Output the (x, y) coordinate of the center of the cell containing the given text.  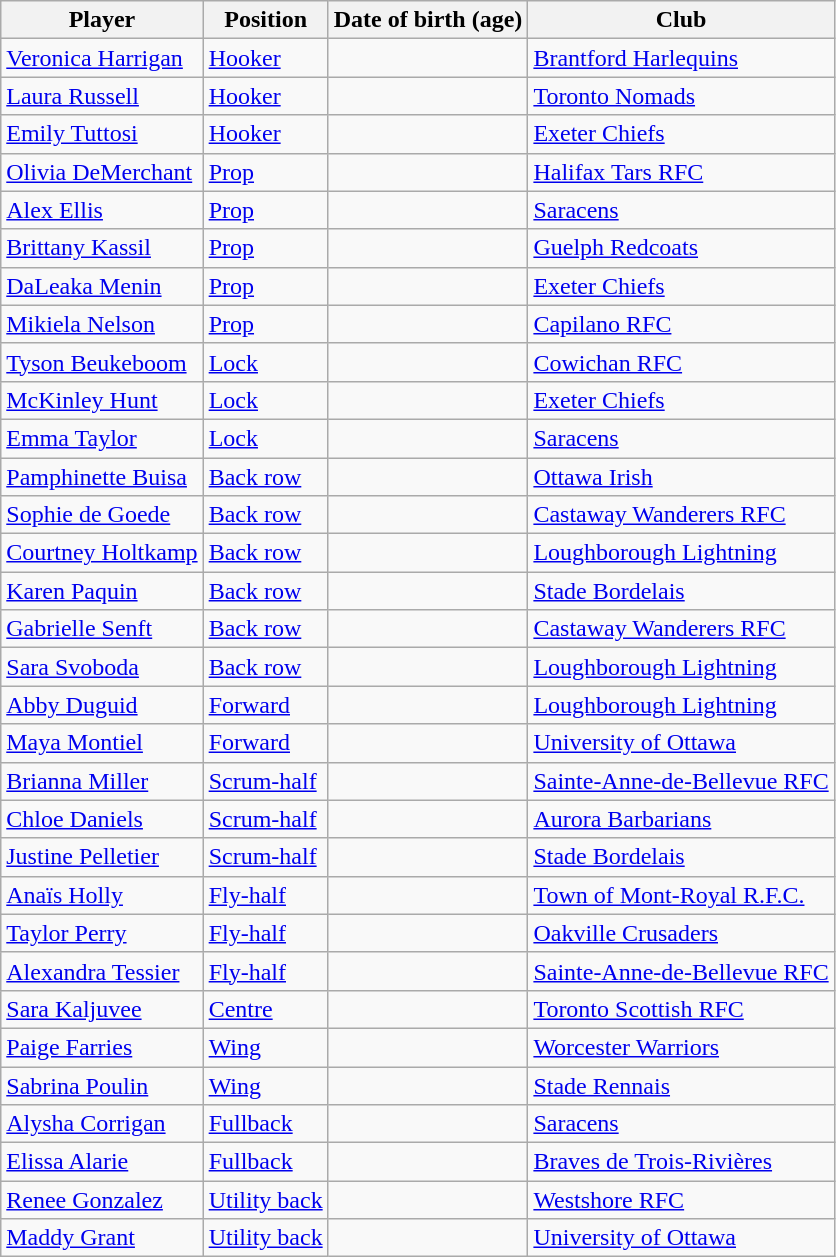
Club (681, 20)
Aurora Barbarians (681, 819)
Date of birth (age) (428, 20)
Gabrielle Senft (102, 629)
Abby Duguid (102, 705)
Worcester Warriors (681, 1047)
Alexandra Tessier (102, 971)
Sophie de Goede (102, 515)
Toronto Scottish RFC (681, 1009)
Capilano RFC (681, 324)
DaLeaka Menin (102, 286)
Maddy Grant (102, 1238)
Ottawa Irish (681, 477)
Centre (266, 1009)
Emily Tuttosi (102, 134)
Alysha Corrigan (102, 1124)
Karen Paquin (102, 591)
Elissa Alarie (102, 1162)
Brianna Miller (102, 781)
Oakville Crusaders (681, 933)
McKinley Hunt (102, 400)
Sara Svoboda (102, 667)
Mikiela Nelson (102, 324)
Paige Farries (102, 1047)
Maya Montiel (102, 743)
Veronica Harrigan (102, 58)
Stade Rennais (681, 1085)
Chloe Daniels (102, 819)
Town of Mont-Royal R.F.C. (681, 895)
Guelph Redcoats (681, 248)
Courtney Holtkamp (102, 553)
Taylor Perry (102, 933)
Emma Taylor (102, 438)
Halifax Tars RFC (681, 172)
Position (266, 20)
Brantford Harlequins (681, 58)
Toronto Nomads (681, 96)
Justine Pelletier (102, 857)
Olivia DeMerchant (102, 172)
Laura Russell (102, 96)
Braves de Trois-Rivières (681, 1162)
Sabrina Poulin (102, 1085)
Brittany Kassil (102, 248)
Anaïs Holly (102, 895)
Renee Gonzalez (102, 1200)
Alex Ellis (102, 210)
Player (102, 20)
Westshore RFC (681, 1200)
Pamphinette Buisa (102, 477)
Tyson Beukeboom (102, 362)
Cowichan RFC (681, 362)
Sara Kaljuvee (102, 1009)
